From the cell containing the given text, extract its center point as (x, y) coordinate. 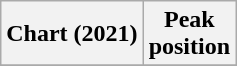
Peakposition (189, 34)
Chart (2021) (72, 34)
